Scan for the cell matching the given text and deliver its (x, y) coordinate at center. 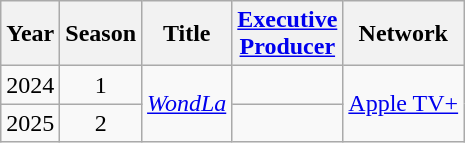
1 (101, 85)
Title (187, 34)
Network (404, 34)
Year (30, 34)
2025 (30, 123)
2 (101, 123)
Season (101, 34)
Apple TV+ (404, 104)
2024 (30, 85)
WondLa (187, 104)
ExecutiveProducer (288, 34)
